Detect which cell encompasses the target text, then output its (X, Y) center coordinate. 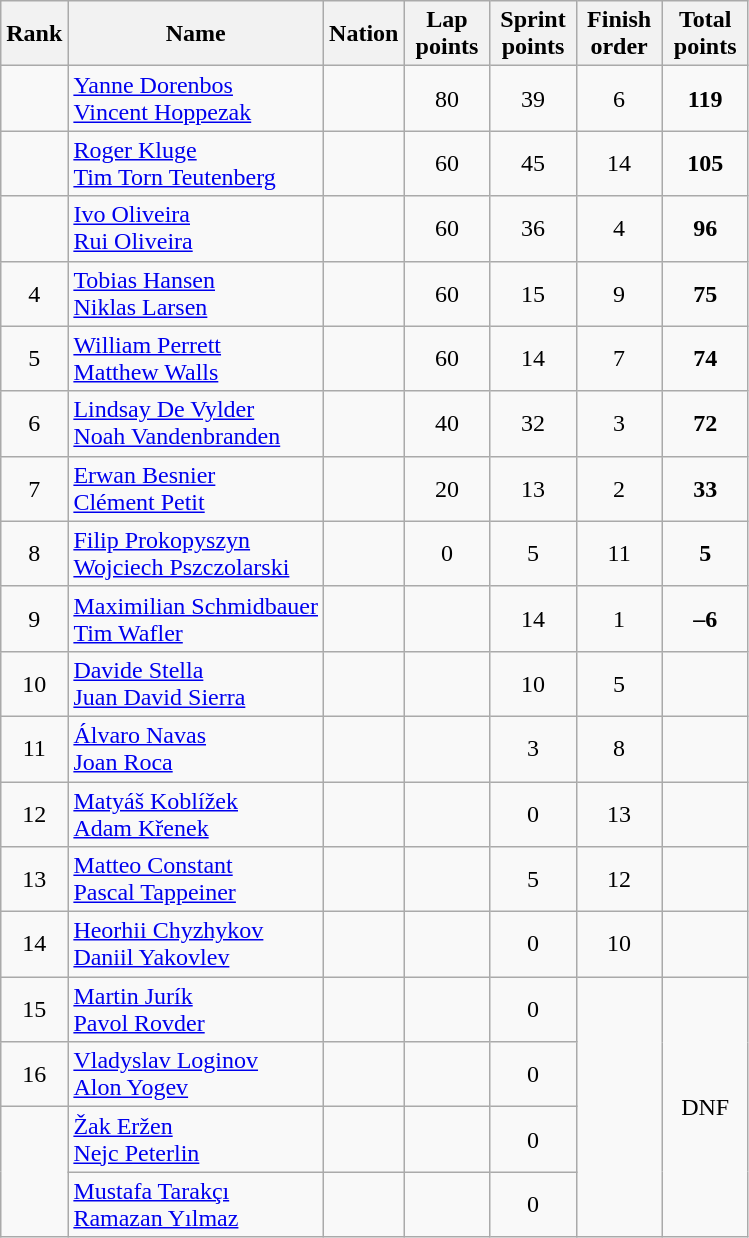
Žak ErženNejc Peterlin (196, 1140)
Martin JuríkPavol Rovder (196, 1010)
72 (705, 424)
74 (705, 358)
Álvaro NavasJoan Roca (196, 748)
Vladyslav LoginovAlon Yogev (196, 1074)
33 (705, 488)
105 (705, 164)
16 (34, 1074)
80 (447, 98)
2 (619, 488)
DNF (705, 1107)
Lindsay De VylderNoah Vandenbranden (196, 424)
Ivo OliveiraRui Oliveira (196, 228)
Total points (705, 34)
75 (705, 294)
Lap points (447, 34)
Heorhii ChyzhykovDaniil Yakovlev (196, 944)
96 (705, 228)
45 (533, 164)
Rank (34, 34)
39 (533, 98)
Erwan BesnierClément Petit (196, 488)
32 (533, 424)
36 (533, 228)
Roger KlugeTim Torn Teutenberg (196, 164)
Matyáš KoblížekAdam Křenek (196, 814)
Mustafa TarakçıRamazan Yılmaz (196, 1204)
–6 (705, 618)
Maximilian SchmidbauerTim Wafler (196, 618)
William PerrettMatthew Walls (196, 358)
Tobias HansenNiklas Larsen (196, 294)
1 (619, 618)
Yanne DorenbosVincent Hoppezak (196, 98)
Davide StellaJuan David Sierra (196, 684)
Finish order (619, 34)
20 (447, 488)
Filip ProkopyszynWojciech Pszczolarski (196, 554)
119 (705, 98)
Nation (364, 34)
Name (196, 34)
40 (447, 424)
Matteo ConstantPascal Tappeiner (196, 880)
Sprint points (533, 34)
